Detect which cell encompasses the target text, then output its [x, y] center coordinate. 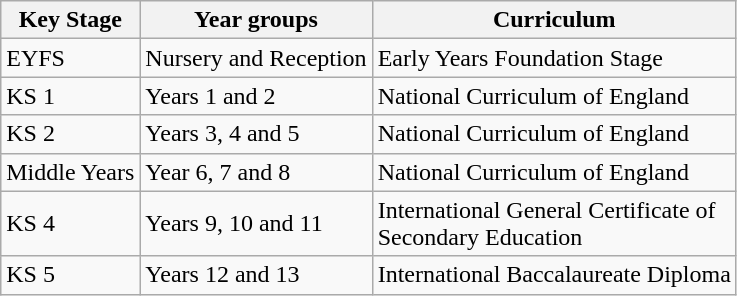
Middle Years [70, 172]
Years 1 and 2 [256, 96]
Nursery and Reception [256, 58]
International Baccalaureate Diploma [554, 275]
EYFS [70, 58]
KS 4 [70, 224]
KS 1 [70, 96]
Years 12 and 13 [256, 275]
Year 6, 7 and 8 [256, 172]
Year groups [256, 20]
KS 2 [70, 134]
Key Stage [70, 20]
Early Years Foundation Stage [554, 58]
Years 9, 10 and 11 [256, 224]
KS 5 [70, 275]
Curriculum [554, 20]
Years 3, 4 and 5 [256, 134]
International General Certificate ofSecondary Education [554, 224]
